Find where the given text appears and provide that cell's center as (x, y) coordinate. 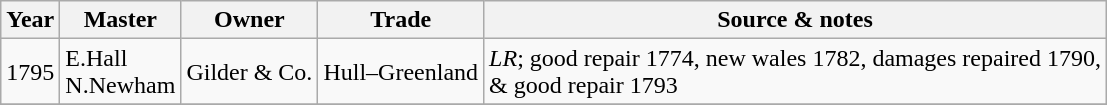
Owner (250, 20)
Hull–Greenland (401, 72)
E.HallN.Newham (120, 72)
Source & notes (796, 20)
Year (30, 20)
1795 (30, 72)
Trade (401, 20)
Master (120, 20)
LR; good repair 1774, new wales 1782, damages repaired 1790, & good repair 1793 (796, 72)
Gilder & Co. (250, 72)
